For the text-containing cell, return its midpoint in [X, Y] coordinate format. 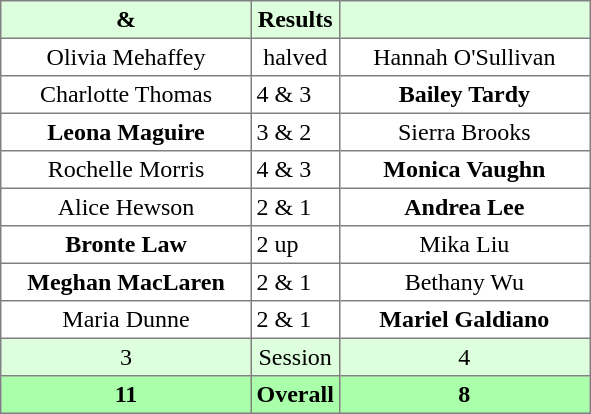
Bronte Law [126, 245]
Monica Vaughn [464, 170]
Overall [295, 395]
3 & 2 [295, 132]
Alice Hewson [126, 207]
Results [295, 20]
Sierra Brooks [464, 132]
Maria Dunne [126, 320]
4 [464, 357]
2 up [295, 245]
halved [295, 57]
8 [464, 395]
Leona Maguire [126, 132]
11 [126, 395]
Hannah O'Sullivan [464, 57]
3 [126, 357]
Charlotte Thomas [126, 95]
& [126, 20]
Session [295, 357]
Bailey Tardy [464, 95]
Mariel Galdiano [464, 320]
Rochelle Morris [126, 170]
Andrea Lee [464, 207]
Olivia Mehaffey [126, 57]
Meghan MacLaren [126, 282]
Mika Liu [464, 245]
Bethany Wu [464, 282]
